Scan for the cell matching the given text and deliver its (x, y) coordinate at center. 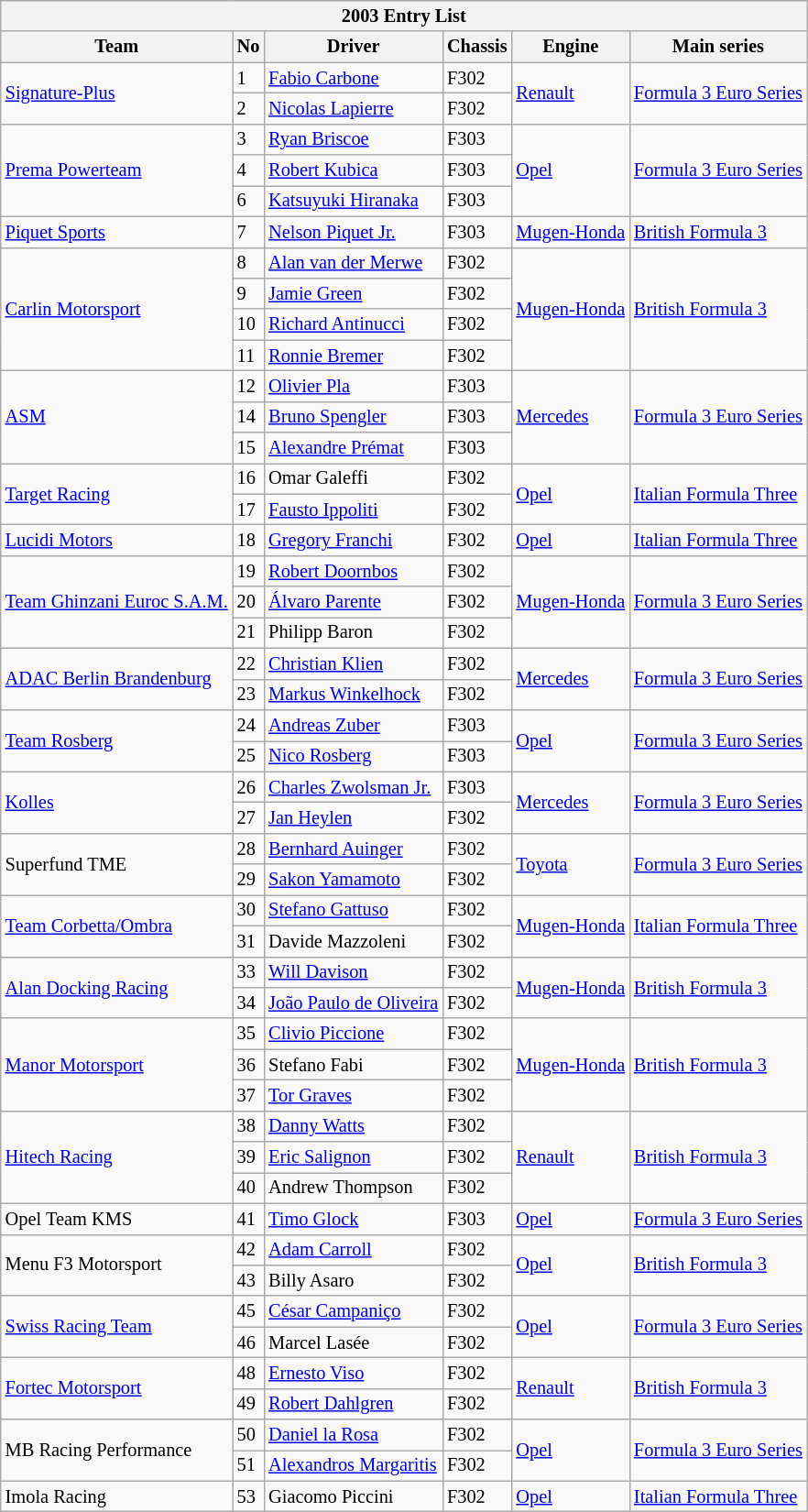
53 (249, 1496)
1 (249, 78)
Jamie Green (354, 293)
Eric Salignon (354, 1157)
14 (249, 417)
33 (249, 972)
40 (249, 1188)
Tor Graves (354, 1095)
51 (249, 1465)
27 (249, 817)
Fabio Carbone (354, 78)
37 (249, 1095)
42 (249, 1250)
Robert Doornbos (354, 571)
22 (249, 663)
34 (249, 1003)
Imola Racing (117, 1496)
Omar Galeffi (354, 478)
Fortec Motorsport (117, 1387)
Nicolas Lapierre (354, 108)
11 (249, 356)
Bernhard Auinger (354, 849)
ASM (117, 416)
Team Corbetta/Ombra (117, 926)
Team Rosberg (117, 740)
35 (249, 1034)
Team Ghinzani Euroc S.A.M. (117, 601)
20 (249, 602)
Toyota (570, 863)
8 (249, 263)
Andrew Thompson (354, 1188)
Carlin Motorsport (117, 310)
Markus Winkelhock (354, 695)
Opel Team KMS (117, 1219)
28 (249, 849)
Kolles (117, 803)
Adam Carroll (354, 1250)
Chassis (476, 47)
16 (249, 478)
No (249, 47)
Signature-Plus (117, 93)
7 (249, 232)
Timo Glock (354, 1219)
Ryan Briscoe (354, 139)
Ronnie Bremer (354, 356)
49 (249, 1404)
Marcel Lasée (354, 1342)
Alexandre Prémat (354, 448)
41 (249, 1219)
6 (249, 201)
ADAC Berlin Brandenburg (117, 678)
25 (249, 756)
Alan Docking Racing (117, 988)
36 (249, 1065)
Target Racing (117, 493)
Giacomo Piccini (354, 1496)
29 (249, 880)
Superfund TME (117, 863)
45 (249, 1311)
30 (249, 910)
18 (249, 540)
Bruno Spengler (354, 417)
26 (249, 787)
3 (249, 139)
15 (249, 448)
Robert Dahlgren (354, 1404)
39 (249, 1157)
Álvaro Parente (354, 602)
Charles Zwolsman Jr. (354, 787)
Team (117, 47)
Lucidi Motors (117, 540)
24 (249, 725)
Stefano Gattuso (354, 910)
João Paulo de Oliveira (354, 1003)
19 (249, 571)
César Campaniço (354, 1311)
48 (249, 1373)
2 (249, 108)
Piquet Sports (117, 232)
Davide Mazzoleni (354, 941)
Philipp Baron (354, 632)
46 (249, 1342)
Daniel la Rosa (354, 1435)
Swiss Racing Team (117, 1327)
Engine (570, 47)
Olivier Pla (354, 386)
31 (249, 941)
Danny Watts (354, 1126)
2003 Entry List (404, 16)
Hitech Racing (117, 1156)
Main series (718, 47)
Robert Kubica (354, 170)
12 (249, 386)
Driver (354, 47)
17 (249, 509)
50 (249, 1435)
MB Racing Performance (117, 1450)
Ernesto Viso (354, 1373)
Katsuyuki Hiranaka (354, 201)
Sakon Yamamoto (354, 880)
43 (249, 1280)
4 (249, 170)
Alan van der Merwe (354, 263)
Will Davison (354, 972)
Fausto Ippoliti (354, 509)
Stefano Fabi (354, 1065)
Gregory Franchi (354, 540)
21 (249, 632)
Nelson Piquet Jr. (354, 232)
Jan Heylen (354, 817)
Menu F3 Motorsport (117, 1265)
Manor Motorsport (117, 1065)
Christian Klien (354, 663)
Prema Powerteam (117, 170)
Nico Rosberg (354, 756)
Alexandros Margaritis (354, 1465)
Richard Antinucci (354, 324)
38 (249, 1126)
Billy Asaro (354, 1280)
9 (249, 293)
Andreas Zuber (354, 725)
10 (249, 324)
Clivio Piccione (354, 1034)
23 (249, 695)
